Search for the cell housing the specified text and yield its (x, y) center coordinate. 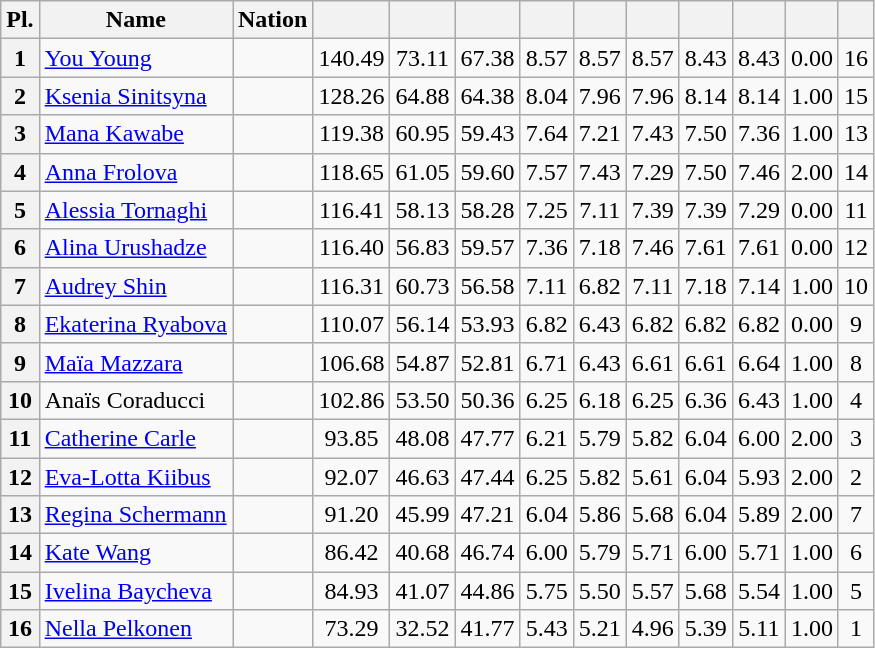
Kate Wang (136, 553)
Regina Schermann (136, 515)
You Young (136, 58)
32.52 (422, 629)
5.61 (652, 477)
6.36 (706, 400)
5.21 (600, 629)
73.11 (422, 58)
5.93 (758, 477)
45.99 (422, 515)
6.71 (546, 362)
Ekaterina Ryabova (136, 324)
5.39 (706, 629)
4.96 (652, 629)
59.60 (488, 172)
8.04 (546, 96)
73.29 (352, 629)
5.50 (600, 591)
Ivelina Baycheva (136, 591)
7.25 (546, 210)
102.86 (352, 400)
46.74 (488, 553)
7.14 (758, 286)
41.07 (422, 591)
60.73 (422, 286)
106.68 (352, 362)
Alessia Tornaghi (136, 210)
7.57 (546, 172)
5.75 (546, 591)
53.93 (488, 324)
40.68 (422, 553)
110.07 (352, 324)
48.08 (422, 438)
5.86 (600, 515)
Name (136, 20)
84.93 (352, 591)
119.38 (352, 134)
64.38 (488, 96)
93.85 (352, 438)
41.77 (488, 629)
7.64 (546, 134)
6.21 (546, 438)
Maïa Mazzara (136, 362)
Eva-Lotta Kiibus (136, 477)
Nation (272, 20)
116.31 (352, 286)
61.05 (422, 172)
47.77 (488, 438)
140.49 (352, 58)
50.36 (488, 400)
5.11 (758, 629)
Audrey Shin (136, 286)
56.58 (488, 286)
59.57 (488, 248)
6.64 (758, 362)
86.42 (352, 553)
58.13 (422, 210)
6.18 (600, 400)
116.41 (352, 210)
47.21 (488, 515)
5.57 (652, 591)
Anna Frolova (136, 172)
128.26 (352, 96)
92.07 (352, 477)
Nella Pelkonen (136, 629)
Mana Kawabe (136, 134)
56.14 (422, 324)
Ksenia Sinitsyna (136, 96)
44.86 (488, 591)
64.88 (422, 96)
56.83 (422, 248)
91.20 (352, 515)
116.40 (352, 248)
Catherine Carle (136, 438)
46.63 (422, 477)
54.87 (422, 362)
60.95 (422, 134)
5.43 (546, 629)
Pl. (20, 20)
118.65 (352, 172)
67.38 (488, 58)
47.44 (488, 477)
Anaïs Coraducci (136, 400)
5.89 (758, 515)
53.50 (422, 400)
Alina Urushadze (136, 248)
5.54 (758, 591)
59.43 (488, 134)
52.81 (488, 362)
7.21 (600, 134)
58.28 (488, 210)
